Identify which cell holds the provided text, then report its (x, y) central coordinate. 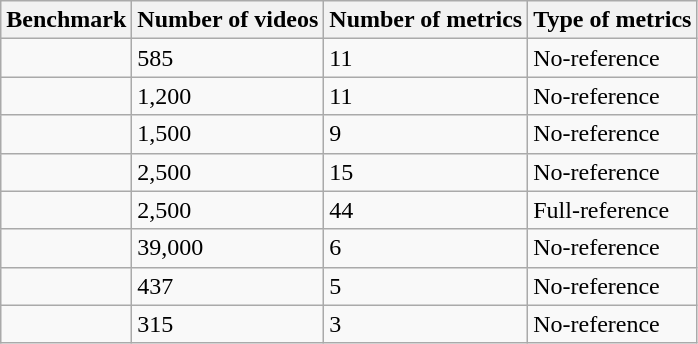
Type of metrics (612, 20)
1,500 (228, 134)
315 (228, 324)
3 (426, 324)
Number of metrics (426, 20)
9 (426, 134)
437 (228, 286)
6 (426, 248)
Full-reference (612, 210)
15 (426, 172)
5 (426, 286)
Benchmark (66, 20)
1,200 (228, 96)
585 (228, 58)
Number of videos (228, 20)
44 (426, 210)
39,000 (228, 248)
